Extract the (X, Y) coordinate from the center of the cell holding the provided text.  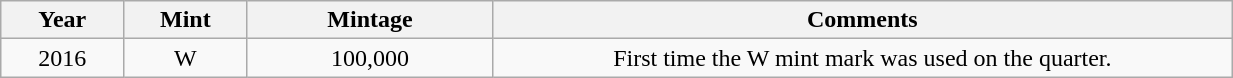
2016 (62, 58)
Year (62, 20)
W (186, 58)
Comments (862, 20)
100,000 (370, 58)
Mint (186, 20)
First time the W mint mark was used on the quarter. (862, 58)
Mintage (370, 20)
